Identify which cell holds the provided text, then report its (x, y) central coordinate. 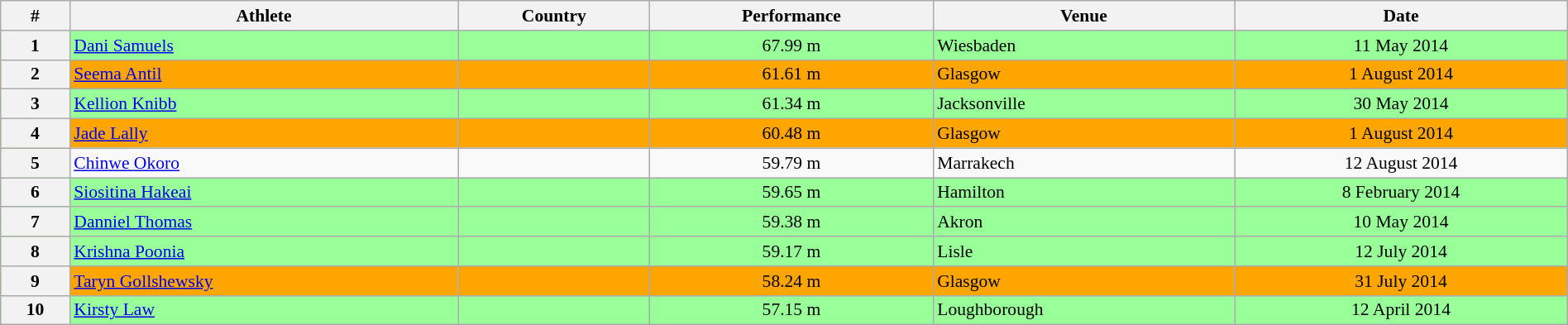
Chinwe Okoro (264, 163)
67.99 m (791, 45)
Marrakech (1083, 163)
3 (36, 104)
2 (36, 74)
9 (36, 281)
Jacksonville (1083, 104)
Jade Lally (264, 134)
Kellion Knibb (264, 104)
12 April 2014 (1401, 310)
Dani Samuels (264, 45)
Athlete (264, 16)
4 (36, 134)
Krishna Poonia (264, 251)
Siositina Hakeai (264, 193)
Lisle (1083, 251)
# (36, 16)
11 May 2014 (1401, 45)
Akron (1083, 222)
Taryn Gollshewsky (264, 281)
31 July 2014 (1401, 281)
1 (36, 45)
Hamilton (1083, 193)
59.38 m (791, 222)
5 (36, 163)
10 May 2014 (1401, 222)
59.17 m (791, 251)
Date (1401, 16)
Seema Antil (264, 74)
Performance (791, 16)
8 February 2014 (1401, 193)
10 (36, 310)
Danniel Thomas (264, 222)
58.24 m (791, 281)
61.61 m (791, 74)
Wiesbaden (1083, 45)
Venue (1083, 16)
6 (36, 193)
Kirsty Law (264, 310)
7 (36, 222)
Country (554, 16)
57.15 m (791, 310)
59.65 m (791, 193)
12 August 2014 (1401, 163)
59.79 m (791, 163)
61.34 m (791, 104)
12 July 2014 (1401, 251)
30 May 2014 (1401, 104)
Loughborough (1083, 310)
60.48 m (791, 134)
8 (36, 251)
